Determine the (x, y) coordinate at the center of the cell enclosing the given text.  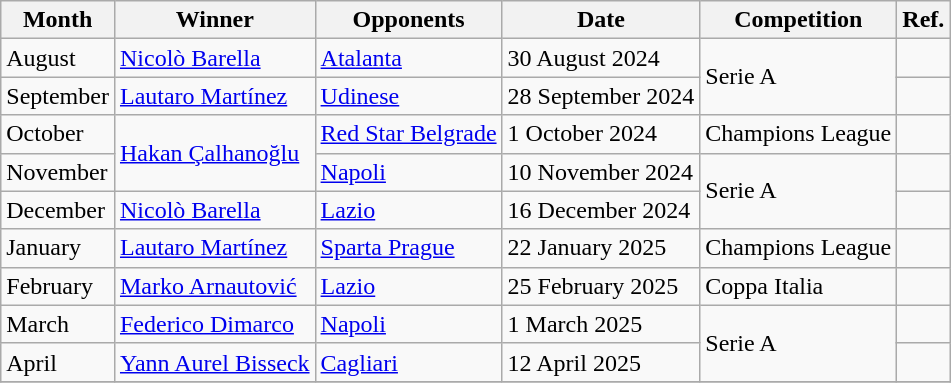
25 February 2025 (601, 286)
Udinese (408, 96)
October (58, 134)
August (58, 58)
September (58, 96)
January (58, 248)
Hakan Çalhanoğlu (214, 153)
Sparta Prague (408, 248)
Atalanta (408, 58)
28 September 2024 (601, 96)
Date (601, 20)
Month (58, 20)
Competition (798, 20)
Red Star Belgrade (408, 134)
Federico Dimarco (214, 324)
1 March 2025 (601, 324)
30 August 2024 (601, 58)
16 December 2024 (601, 210)
April (58, 362)
March (58, 324)
Cagliari (408, 362)
December (58, 210)
Coppa Italia (798, 286)
Winner (214, 20)
November (58, 172)
February (58, 286)
Opponents (408, 20)
12 April 2025 (601, 362)
1 October 2024 (601, 134)
22 January 2025 (601, 248)
Yann Aurel Bisseck (214, 362)
Ref. (924, 20)
10 November 2024 (601, 172)
Marko Arnautović (214, 286)
